Extract the (X, Y) coordinate from the center of the cell holding the provided text.  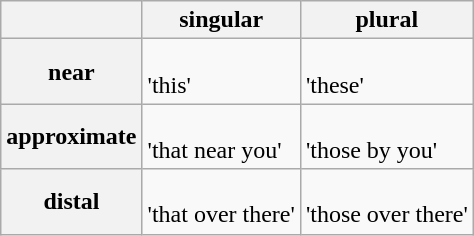
'those over there' (386, 202)
'this' (221, 72)
approximate (72, 136)
singular (221, 20)
distal (72, 202)
'these' (386, 72)
'those by you' (386, 136)
plural (386, 20)
near (72, 72)
'that over there' (221, 202)
'that near you' (221, 136)
